Output the (x, y) coordinate of the center of the cell containing the given text.  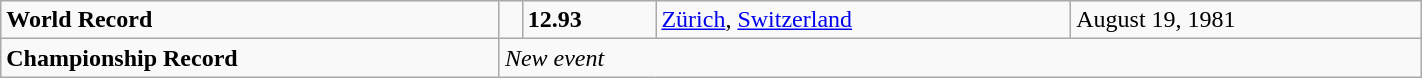
12.93 (589, 20)
Zürich, Switzerland (864, 20)
World Record (250, 20)
New event (960, 58)
Championship Record (250, 58)
August 19, 1981 (1246, 20)
